Search for the cell housing the specified text and yield its (x, y) center coordinate. 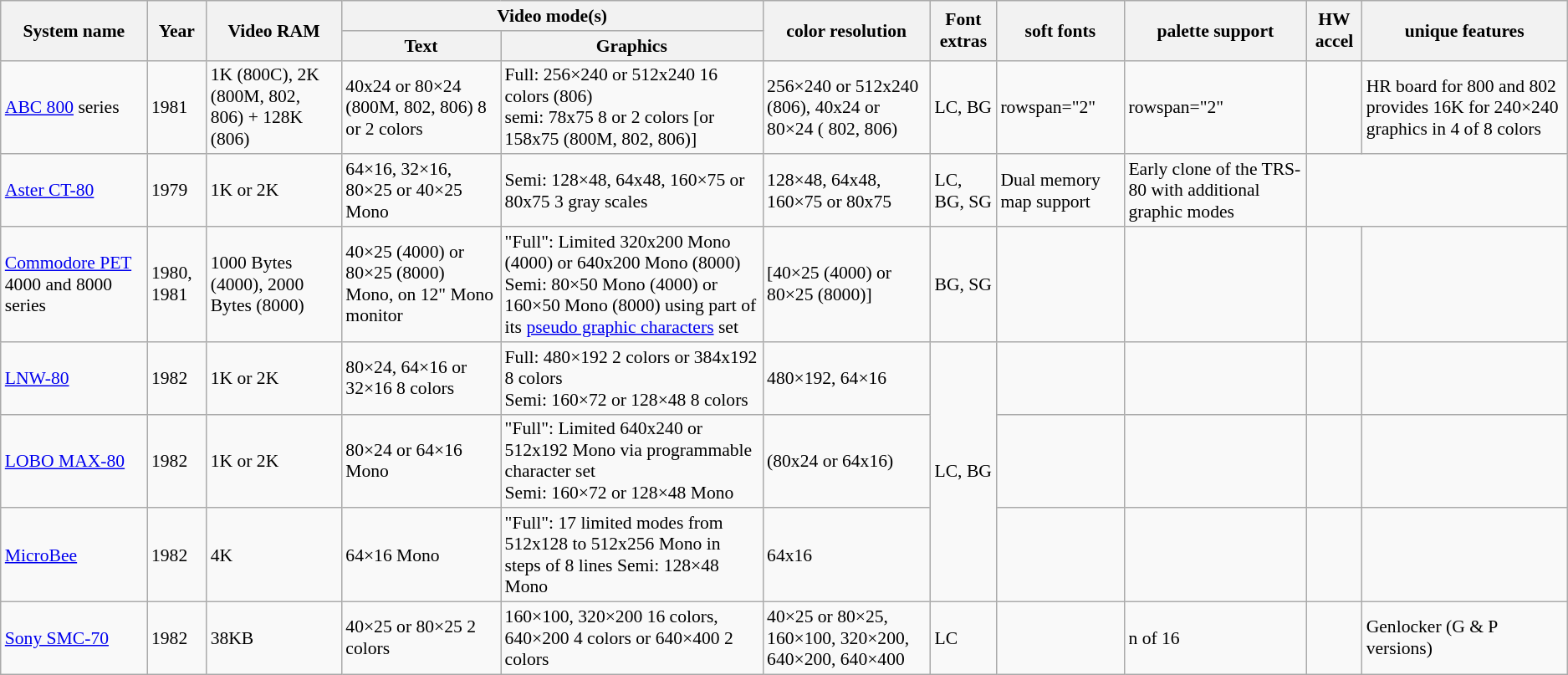
Dual memory map support (1060, 191)
Semi: 128×48, 64x48, 160×75 or 80x75 3 gray scales (632, 191)
4K (274, 555)
1981 (177, 107)
Font extras (963, 30)
Commodore PET 4000 and 8000 series (74, 284)
40×25 (4000) or 80×25 (8000) Mono, on 12" Mono monitor (421, 284)
38KB (274, 639)
LC, BG, SG (963, 191)
BG, SG (963, 284)
MicroBee (74, 555)
Full: 256×240 or 512x240 16 colors (806)semi: 78x75 8 or 2 colors [or 158x75 (800M, 802, 806)] (632, 107)
1K (800C), 2K (800M, 802, 806) + 128K (806) (274, 107)
unique features (1465, 30)
HR board for 800 and 802 provides 16K for 240×240 graphics in 4 of 8 colors (1465, 107)
40×25 or 80×25, 160×100, 320×200, 640×200, 640×400 (846, 639)
LOBO MAX-80 (74, 461)
Graphics (632, 46)
480×192, 64×16 (846, 378)
LC (963, 639)
256×240 or 512x240 (806), 40x24 or 80×24 ( 802, 806) (846, 107)
80×24 or 64×16 Mono (421, 461)
160×100, 320×200 16 colors, 640×200 4 colors or 640×400 2 colors (632, 639)
"Full": 17 limited modes from 512x128 to 512x256 Mono in steps of 8 lines Semi: 128×48 Mono (632, 555)
palette support (1215, 30)
ABC 800 series (74, 107)
Sony SMC-70 (74, 639)
Early clone of the TRS-80 with additional graphic modes (1215, 191)
Genlocker (G & P versions) (1465, 639)
color resolution (846, 30)
[40×25 (4000) or 80×25 (8000)] (846, 284)
1979 (177, 191)
1980, 1981 (177, 284)
HW accel (1334, 30)
"Full": Limited 640x240 or 512x192 Mono via programmable character setSemi: 160×72 or 128×48 Mono (632, 461)
Text (421, 46)
80×24, 64×16 or 32×16 8 colors (421, 378)
Video mode(s) (552, 16)
Full: 480×192 2 colors or 384x192 8 colorsSemi: 160×72 or 128×48 8 colors (632, 378)
(80x24 or 64x16) (846, 461)
40x24 or 80×24 (800M, 802, 806) 8 or 2 colors (421, 107)
128×48, 64x48, 160×75 or 80x75 (846, 191)
Aster CT-80 (74, 191)
64x16 (846, 555)
64×16 Mono (421, 555)
soft fonts (1060, 30)
40×25 or 80×25 2 colors (421, 639)
1000 Bytes (4000), 2000 Bytes (8000) (274, 284)
64×16, 32×16, 80×25 or 40×25 Mono (421, 191)
Video RAM (274, 30)
System name (74, 30)
n of 16 (1215, 639)
Year (177, 30)
LNW-80 (74, 378)
